Return (X, Y) of the center of cell containing provided text 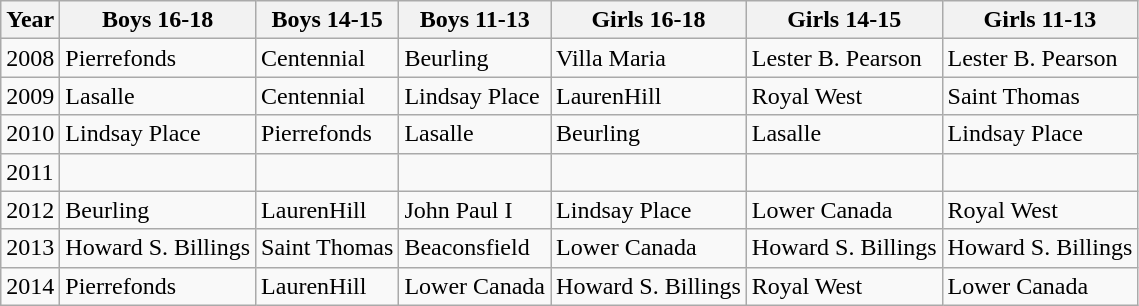
Girls 11-13 (1040, 20)
Boys 11-13 (475, 20)
Boys 16-18 (158, 20)
Villa Maria (649, 58)
Girls 14-15 (844, 20)
2012 (30, 210)
Beaconsfield (475, 248)
2010 (30, 134)
2011 (30, 172)
2009 (30, 96)
Boys 14-15 (328, 20)
Girls 16-18 (649, 20)
2013 (30, 248)
John Paul I (475, 210)
2014 (30, 286)
Year (30, 20)
2008 (30, 58)
